Return the [X, Y] coordinate for the center point of the cell that contains the specified text.  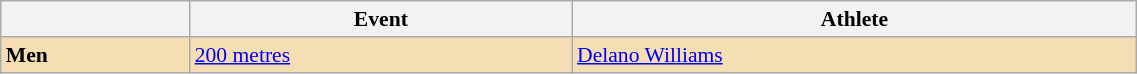
200 metres [381, 55]
Event [381, 19]
Delano Williams [854, 55]
Men [96, 55]
Athlete [854, 19]
